Find where the given text appears and provide that cell's center as (x, y) coordinate. 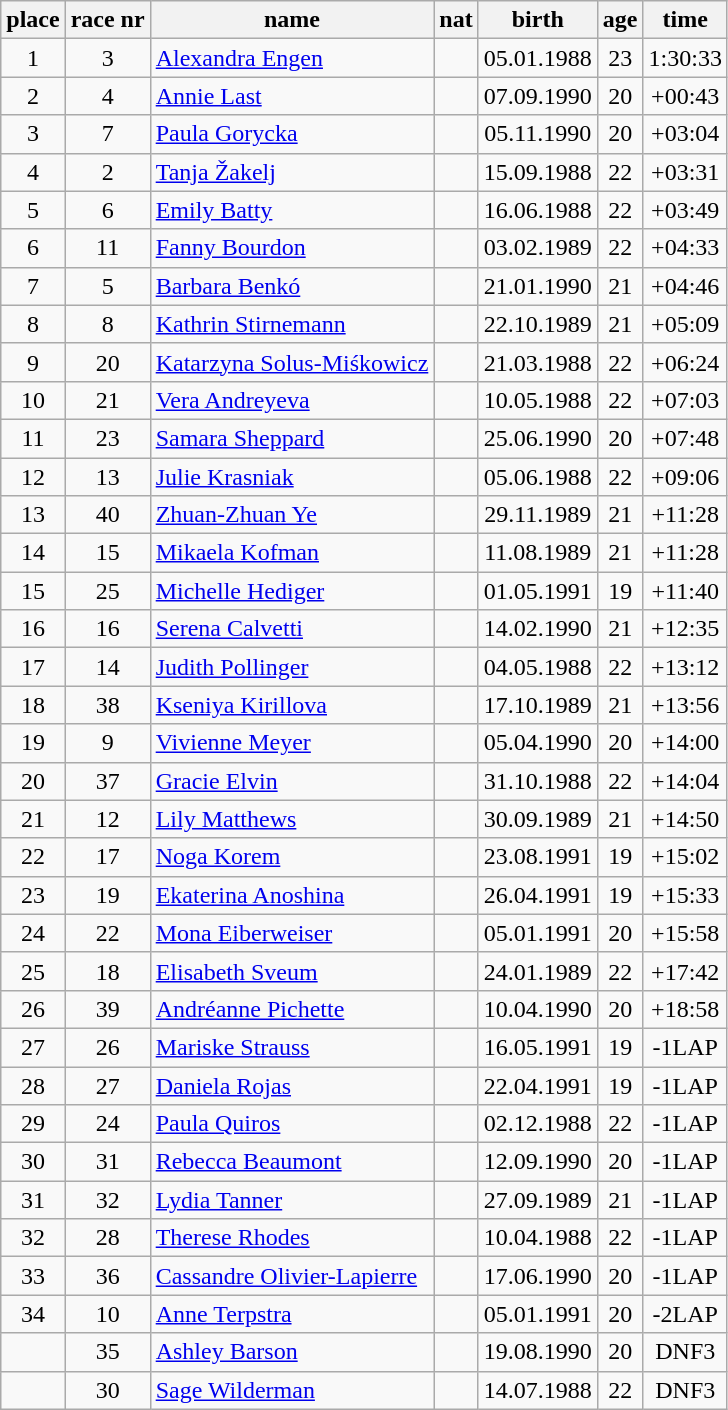
Samara Sheppard (292, 438)
race nr (108, 20)
14.02.1990 (538, 629)
25.06.1990 (538, 438)
Daniela Rojas (292, 1085)
Cassandre Olivier-Lapierre (292, 1276)
31.10.1988 (538, 781)
33 (33, 1276)
+11:40 (685, 591)
Mariske Strauss (292, 1047)
10.04.1990 (538, 1009)
Mikaela Kofman (292, 553)
+18:58 (685, 1009)
24.01.1989 (538, 971)
Noga Korem (292, 857)
16.06.1988 (538, 210)
04.05.1988 (538, 667)
Serena Calvetti (292, 629)
+13:12 (685, 667)
22.10.1989 (538, 324)
39 (108, 1009)
Katarzyna Solus-Miśkowicz (292, 362)
07.09.1990 (538, 96)
nat (456, 20)
+09:06 (685, 477)
Vivienne Meyer (292, 743)
+15:58 (685, 933)
Vera Andreyeva (292, 400)
+13:56 (685, 705)
+12:35 (685, 629)
Julie Krasniak (292, 477)
22.04.1991 (538, 1085)
+03:31 (685, 172)
Gracie Elvin (292, 781)
17.06.1990 (538, 1276)
+03:04 (685, 134)
+04:46 (685, 286)
40 (108, 515)
name (292, 20)
35 (108, 1352)
10.04.1988 (538, 1238)
Michelle Hediger (292, 591)
26.04.1991 (538, 895)
Annie Last (292, 96)
05.11.1990 (538, 134)
Fanny Bourdon (292, 248)
Mona Eiberweiser (292, 933)
Judith Pollinger (292, 667)
Lydia Tanner (292, 1200)
+14:04 (685, 781)
05.06.1988 (538, 477)
29 (33, 1124)
34 (33, 1314)
+06:24 (685, 362)
11.08.1989 (538, 553)
Sage Wilderman (292, 1390)
Ashley Barson (292, 1352)
Kseniya Kirillova (292, 705)
05.04.1990 (538, 743)
Andréanne Pichette (292, 1009)
place (33, 20)
21.01.1990 (538, 286)
Kathrin Stirnemann (292, 324)
age (620, 20)
Barbara Benkó (292, 286)
+05:09 (685, 324)
Ekaterina Anoshina (292, 895)
Emily Batty (292, 210)
+14:50 (685, 819)
10.05.1988 (538, 400)
+07:03 (685, 400)
-2LAP (685, 1314)
Tanja Žakelj (292, 172)
05.01.1988 (538, 58)
+00:43 (685, 96)
Alexandra Engen (292, 58)
16.05.1991 (538, 1047)
+15:02 (685, 857)
36 (108, 1276)
14.07.1988 (538, 1390)
+17:42 (685, 971)
03.02.1989 (538, 248)
+07:48 (685, 438)
23.08.1991 (538, 857)
37 (108, 781)
time (685, 20)
Anne Terpstra (292, 1314)
Lily Matthews (292, 819)
02.12.1988 (538, 1124)
Zhuan-Zhuan Ye (292, 515)
38 (108, 705)
12.09.1990 (538, 1162)
17.10.1989 (538, 705)
1:30:33 (685, 58)
21.03.1988 (538, 362)
15.09.1988 (538, 172)
+14:00 (685, 743)
29.11.1989 (538, 515)
+04:33 (685, 248)
30.09.1989 (538, 819)
Paula Gorycka (292, 134)
+15:33 (685, 895)
01.05.1991 (538, 591)
1 (33, 58)
+03:49 (685, 210)
27.09.1989 (538, 1200)
Elisabeth Sveum (292, 971)
birth (538, 20)
Therese Rhodes (292, 1238)
Paula Quiros (292, 1124)
19.08.1990 (538, 1352)
Rebecca Beaumont (292, 1162)
